Extract the [X, Y] coordinate from the center of the cell holding the provided text.  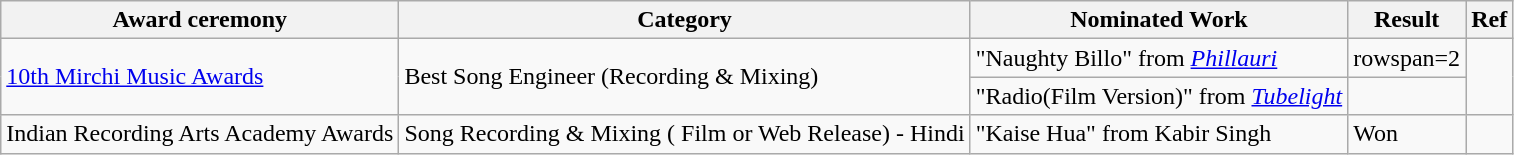
Ref [1490, 20]
Indian Recording Arts Academy Awards [200, 134]
Award ceremony [200, 20]
rowspan=2 [1407, 58]
Result [1407, 20]
"Naughty Billo" from Phillauri [1159, 58]
Best Song Engineer (Recording & Mixing) [684, 77]
"Radio(Film Version)" from Tubelight [1159, 96]
Category [684, 20]
Won [1407, 134]
Nominated Work [1159, 20]
"Kaise Hua" from Kabir Singh [1159, 134]
10th Mirchi Music Awards [200, 77]
Song Recording & Mixing ( Film or Web Release) - Hindi [684, 134]
